From the cell containing the given text, extract its center point as [X, Y] coordinate. 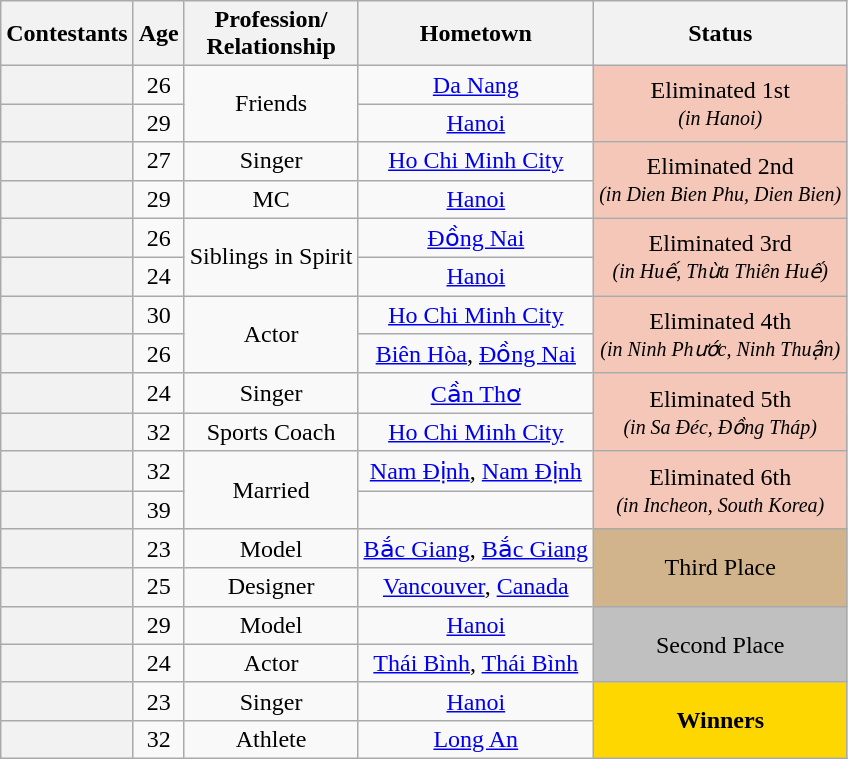
Long An [476, 739]
Hometown [476, 34]
Sports Coach [271, 432]
Thái Bình, Thái Bình [476, 663]
Eliminated 6th(in Incheon, South Korea) [720, 490]
27 [158, 161]
Đồng Nai [476, 238]
Eliminated 5th(in Sa Đéc, Đồng Tháp) [720, 412]
Siblings in Spirit [271, 257]
Eliminated 1st(in Hanoi) [720, 104]
Bắc Giang, Bắc Giang [476, 549]
39 [158, 509]
Cần Thơ [476, 393]
Eliminated 2nd(in Dien Bien Phu, Dien Bien) [720, 180]
Age [158, 34]
Third Place [720, 568]
Eliminated 4th(in Ninh Phước, Ninh Thuận) [720, 335]
Eliminated 3rd(in Huế, Thừa Thiên Huế) [720, 257]
Athlete [271, 739]
Da Nang [476, 85]
25 [158, 587]
30 [158, 315]
Married [271, 490]
Contestants [67, 34]
Nam Định, Nam Định [476, 471]
Biên Hòa, Đồng Nai [476, 354]
Vancouver, Canada [476, 587]
Profession/Relationship [271, 34]
MC [271, 199]
Friends [271, 104]
Designer [271, 587]
Winners [720, 720]
Second Place [720, 644]
Status [720, 34]
